Return the (X, Y) coordinate for the center point of the cell that contains the specified text.  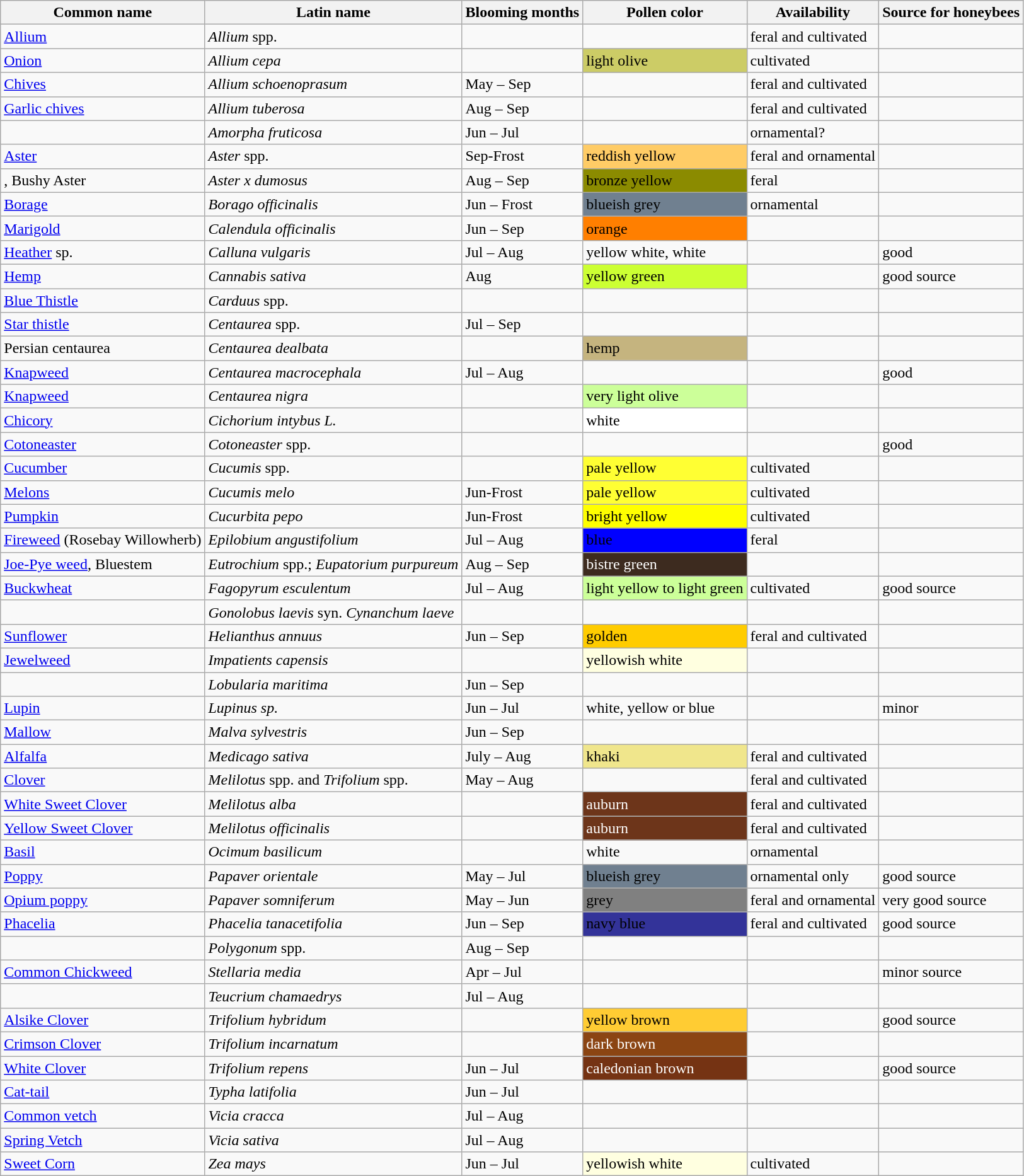
Chicory (103, 420)
ornamental? (813, 132)
July – Aug (522, 756)
Lupin (103, 708)
Chives (103, 84)
Hemp (103, 276)
White Clover (103, 1068)
Melilotus spp. and Trifolium spp. (333, 780)
ornamental only (813, 876)
yellow brown (665, 1020)
Polygonum spp. (333, 948)
Availability (813, 13)
Borage (103, 204)
Zea mays (333, 1164)
Blue Thistle (103, 301)
Poppy (103, 876)
Allium tuberosa (333, 108)
Stellaria media (333, 972)
Yellow Sweet Clover (103, 828)
Alfalfa (103, 756)
Teucrium chamaedrys (333, 996)
caledonian brown (665, 1068)
Melilotus alba (333, 804)
Spring Vetch (103, 1140)
light olive (665, 61)
Mallow (103, 732)
golden (665, 636)
Aster spp. (333, 156)
Common name (103, 13)
Centaurea nigra (333, 396)
Allium (103, 37)
Common vetch (103, 1116)
Pumpkin (103, 516)
Epilobium angustifolium (333, 540)
minor (952, 708)
Medicago sativa (333, 756)
Cucurbita pepo (333, 516)
reddish yellow (665, 156)
Jul – Sep (522, 325)
Cotoneaster spp. (333, 444)
blue (665, 540)
, Bushy Aster (103, 180)
bronze yellow (665, 180)
Buckwheat (103, 588)
hemp (665, 349)
Source for honeybees (952, 13)
Vicia cracca (333, 1116)
Eutrochium spp.; Eupatorium purpureum (333, 564)
light yellow to light green (665, 588)
Star thistle (103, 325)
Cucumis melo (333, 492)
Centaurea dealbata (333, 349)
Marigold (103, 228)
Cucumber (103, 468)
orange (665, 228)
white, yellow or blue (665, 708)
Blooming months (522, 13)
Lobularia maritima (333, 684)
Impatients capensis (333, 660)
Joe-Pye weed, Bluestem (103, 564)
Phacelia tanacetifolia (333, 924)
Carduus spp. (333, 301)
Latin name (333, 13)
Onion (103, 61)
Lupinus sp. (333, 708)
Aster (103, 156)
Allium schoenoprasum (333, 84)
Jun – Frost (522, 204)
Cotoneaster (103, 444)
Cichorium intybus L. (333, 420)
yellow green (665, 276)
Amorpha fruticosa (333, 132)
Clover (103, 780)
Jewelweed (103, 660)
bistre green (665, 564)
very light olive (665, 396)
Trifolium hybridum (333, 1020)
Allium cepa (333, 61)
Allium spp. (333, 37)
very good source (952, 900)
Trifolium repens (333, 1068)
Sunflower (103, 636)
Sweet Corn (103, 1164)
Borago officinalis (333, 204)
Vicia sativa (333, 1140)
Calendula officinalis (333, 228)
Papaver somniferum (333, 900)
Centaurea macrocephala (333, 372)
Papaver orientale (333, 876)
Persian centaurea (103, 349)
Opium poppy (103, 900)
Sep-Frost (522, 156)
Apr – Jul (522, 972)
Cat-tail (103, 1092)
Cannabis sativa (333, 276)
Aster x dumosus (333, 180)
Common Chickweed (103, 972)
Trifolium incarnatum (333, 1044)
grey (665, 900)
Garlic chives (103, 108)
bright yellow (665, 516)
Malva sylvestris (333, 732)
Centaurea spp. (333, 325)
May – Jun (522, 900)
yellow white, white (665, 252)
Basil (103, 852)
Melilotus officinalis (333, 828)
May – Jul (522, 876)
Melons (103, 492)
Fagopyrum esculentum (333, 588)
minor source (952, 972)
White Sweet Clover (103, 804)
Gonolobus laevis syn. Cynanchum laeve (333, 612)
Helianthus annuus (333, 636)
May – Sep (522, 84)
Aug (522, 276)
Calluna vulgaris (333, 252)
Alsike Clover (103, 1020)
May – Aug (522, 780)
navy blue (665, 924)
Pollen color (665, 13)
Phacelia (103, 924)
Fireweed (Rosebay Willowherb) (103, 540)
dark brown (665, 1044)
khaki (665, 756)
Cucumis spp. (333, 468)
Crimson Clover (103, 1044)
Typha latifolia (333, 1092)
Heather sp. (103, 252)
Ocimum basilicum (333, 852)
